Output the [x, y] coordinate of the center of the cell containing the given text.  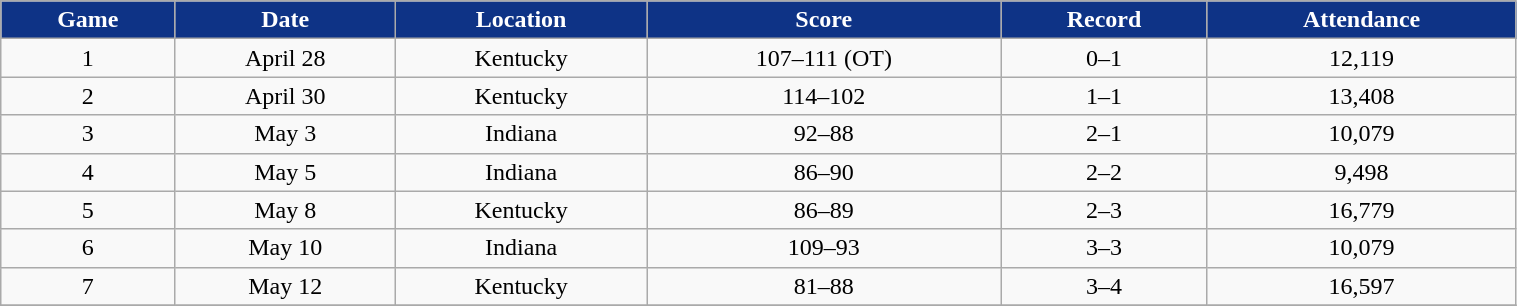
Attendance [1362, 20]
1–1 [1104, 96]
13,408 [1362, 96]
May 12 [286, 286]
3 [88, 134]
Location [522, 20]
109–93 [824, 248]
May 8 [286, 210]
16,779 [1362, 210]
114–102 [824, 96]
Score [824, 20]
3–3 [1104, 248]
April 30 [286, 96]
2–2 [1104, 172]
April 28 [286, 58]
107–111 (OT) [824, 58]
May 5 [286, 172]
Game [88, 20]
81–88 [824, 286]
2–3 [1104, 210]
86–90 [824, 172]
2 [88, 96]
9,498 [1362, 172]
Date [286, 20]
92–88 [824, 134]
4 [88, 172]
5 [88, 210]
7 [88, 286]
May 10 [286, 248]
12,119 [1362, 58]
May 3 [286, 134]
16,597 [1362, 286]
1 [88, 58]
6 [88, 248]
Record [1104, 20]
0–1 [1104, 58]
2–1 [1104, 134]
3–4 [1104, 286]
86–89 [824, 210]
